Scan for the cell matching the given text and deliver its (X, Y) coordinate at center. 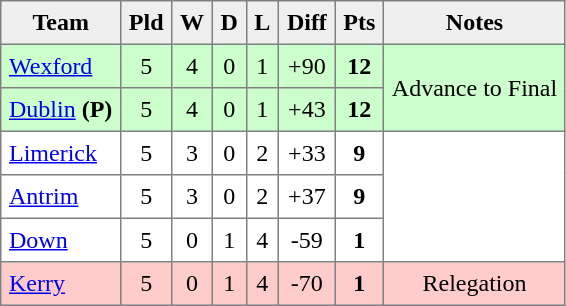
Diff (307, 23)
-70 (307, 284)
Team (61, 23)
Kerry (61, 284)
+37 (307, 197)
L (262, 23)
Limerick (61, 153)
Advance to Final (475, 88)
+33 (307, 153)
W (192, 23)
Relegation (475, 284)
Dublin (P) (61, 110)
Wexford (61, 66)
Antrim (61, 197)
Notes (475, 23)
Pts (359, 23)
+43 (307, 110)
+90 (307, 66)
Down (61, 240)
D (229, 23)
Pld (146, 23)
-59 (307, 240)
